Pinpoint the cell where the given text exists, returning its (x, y) midpoint coordinate. 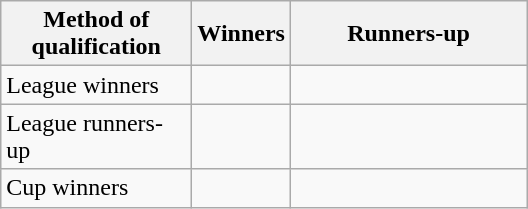
League winners (96, 85)
Cup winners (96, 188)
League runners-up (96, 136)
Runners-up (408, 34)
Winners (242, 34)
Method of qualification (96, 34)
